Identify which cell holds the provided text, then report its [x, y] central coordinate. 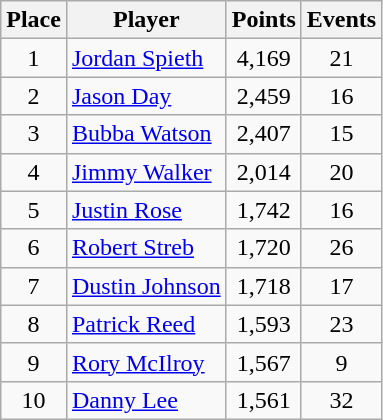
1,561 [264, 400]
Points [264, 20]
Place [34, 20]
Jordan Spieth [146, 58]
21 [341, 58]
1,720 [264, 248]
Jimmy Walker [146, 172]
Robert Streb [146, 248]
Player [146, 20]
15 [341, 134]
4,169 [264, 58]
10 [34, 400]
Bubba Watson [146, 134]
7 [34, 286]
3 [34, 134]
8 [34, 324]
2 [34, 96]
1,567 [264, 362]
1 [34, 58]
1,718 [264, 286]
5 [34, 210]
6 [34, 248]
1,593 [264, 324]
Events [341, 20]
Patrick Reed [146, 324]
Justin Rose [146, 210]
Rory McIlroy [146, 362]
Jason Day [146, 96]
17 [341, 286]
1,742 [264, 210]
2,014 [264, 172]
Dustin Johnson [146, 286]
2,407 [264, 134]
26 [341, 248]
20 [341, 172]
2,459 [264, 96]
4 [34, 172]
23 [341, 324]
32 [341, 400]
Danny Lee [146, 400]
